Find where the given text appears and provide that cell's center as [x, y] coordinate. 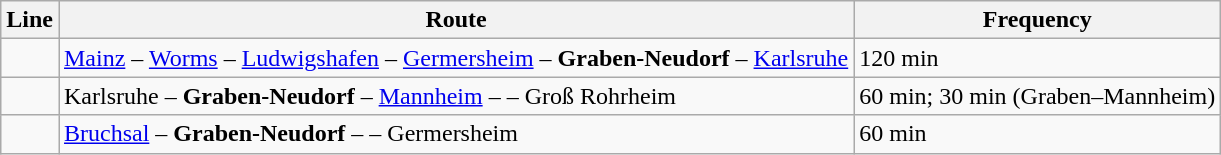
Mainz – Worms – Ludwigshafen – Germersheim – Graben-Neudorf – Karlsruhe [456, 58]
Route [456, 20]
Karlsruhe – Graben-Neudorf – Mannheim – – Groß Rohrheim [456, 96]
Bruchsal – Graben-Neudorf – – Germersheim [456, 134]
60 min [1038, 134]
60 min; 30 min (Graben–Mannheim) [1038, 96]
120 min [1038, 58]
Line [30, 20]
Frequency [1038, 20]
